Extract the (X, Y) coordinate from the center of the cell holding the provided text.  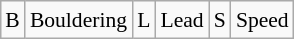
S (220, 20)
Speed (262, 20)
L (144, 20)
Lead (182, 20)
Bouldering (78, 20)
B (12, 20)
